For the text-containing cell, return its midpoint in (x, y) coordinate format. 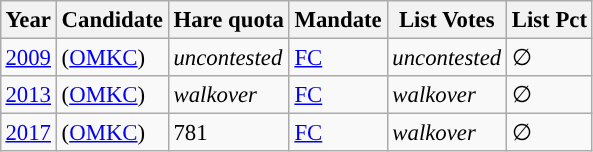
List Pct (549, 20)
2017 (28, 133)
Mandate (338, 20)
Hare quota (228, 20)
781 (228, 133)
List Votes (446, 20)
2013 (28, 95)
Year (28, 20)
2009 (28, 57)
Candidate (112, 20)
